Search for the cell housing the specified text and yield its (x, y) center coordinate. 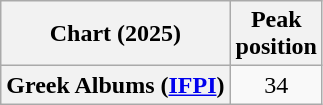
Chart (2025) (116, 34)
34 (276, 85)
Peakposition (276, 34)
Greek Albums (IFPI) (116, 85)
